Determine the (x, y) coordinate at the center of the cell enclosing the given text.  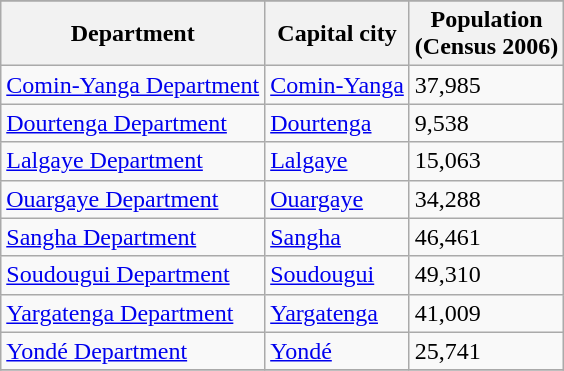
Comin-Yanga (338, 85)
Yondé (338, 351)
Ouargaye Department (133, 199)
Yargatenga (338, 313)
49,310 (486, 275)
46,461 (486, 237)
Dourtenga Department (133, 123)
25,741 (486, 351)
Lalgaye Department (133, 161)
Dourtenga (338, 123)
Department (133, 34)
Ouargaye (338, 199)
Yargatenga Department (133, 313)
Sangha Department (133, 237)
Yondé Department (133, 351)
Comin-Yanga Department (133, 85)
34,288 (486, 199)
9,538 (486, 123)
Sangha (338, 237)
41,009 (486, 313)
Soudougui Department (133, 275)
Soudougui (338, 275)
15,063 (486, 161)
Lalgaye (338, 161)
37,985 (486, 85)
Population (Census 2006) (486, 34)
Capital city (338, 34)
